Locate the cell with the specified text and output its [X, Y] center coordinate. 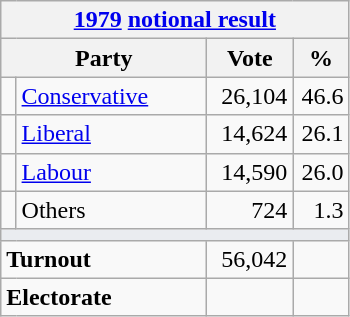
14,590 [250, 172]
724 [250, 210]
Labour [112, 172]
1.3 [321, 210]
Liberal [112, 134]
14,624 [250, 134]
Turnout [104, 259]
26,104 [250, 96]
% [321, 58]
Party [104, 58]
Conservative [112, 96]
Others [112, 210]
46.6 [321, 96]
Electorate [104, 297]
Vote [250, 58]
1979 notional result [175, 20]
56,042 [250, 259]
26.0 [321, 172]
26.1 [321, 134]
